Find where the given text appears and provide that cell's center as [x, y] coordinate. 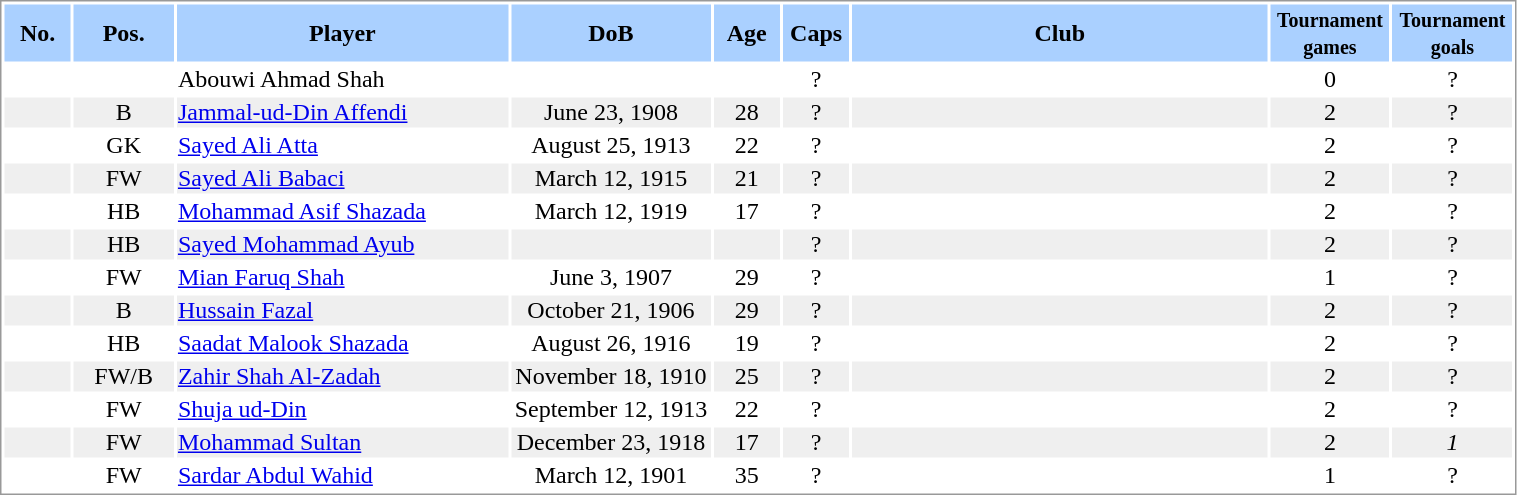
Mohammad Sultan [342, 443]
Abouwi Ahmad Shah [342, 79]
Tournamentgames [1330, 32]
Sayed Ali Atta [342, 145]
25 [747, 377]
Zahir Shah Al-Zadah [342, 377]
June 23, 1908 [610, 113]
March 12, 1901 [610, 475]
Club [1060, 32]
August 25, 1913 [610, 145]
Saadat Malook Shazada [342, 343]
19 [747, 343]
August 26, 1916 [610, 343]
Pos. [124, 32]
DoB [610, 32]
March 12, 1919 [610, 211]
October 21, 1906 [610, 311]
Sardar Abdul Wahid [342, 475]
Jammal-ud-Din Affendi [342, 113]
GK [124, 145]
Tournamentgoals [1453, 32]
June 3, 1907 [610, 277]
FW/B [124, 377]
No. [37, 32]
0 [1330, 79]
Caps [816, 32]
21 [747, 179]
November 18, 1910 [610, 377]
December 23, 1918 [610, 443]
Sayed Mohammad Ayub [342, 245]
35 [747, 475]
Age [747, 32]
March 12, 1915 [610, 179]
Hussain Fazal [342, 311]
Mian Faruq Shah [342, 277]
September 12, 1913 [610, 409]
28 [747, 113]
Shuja ud-Din [342, 409]
Mohammad Asif Shazada [342, 211]
Player [342, 32]
Sayed Ali Babaci [342, 179]
